Locate the cell with the specified text and output its (x, y) center coordinate. 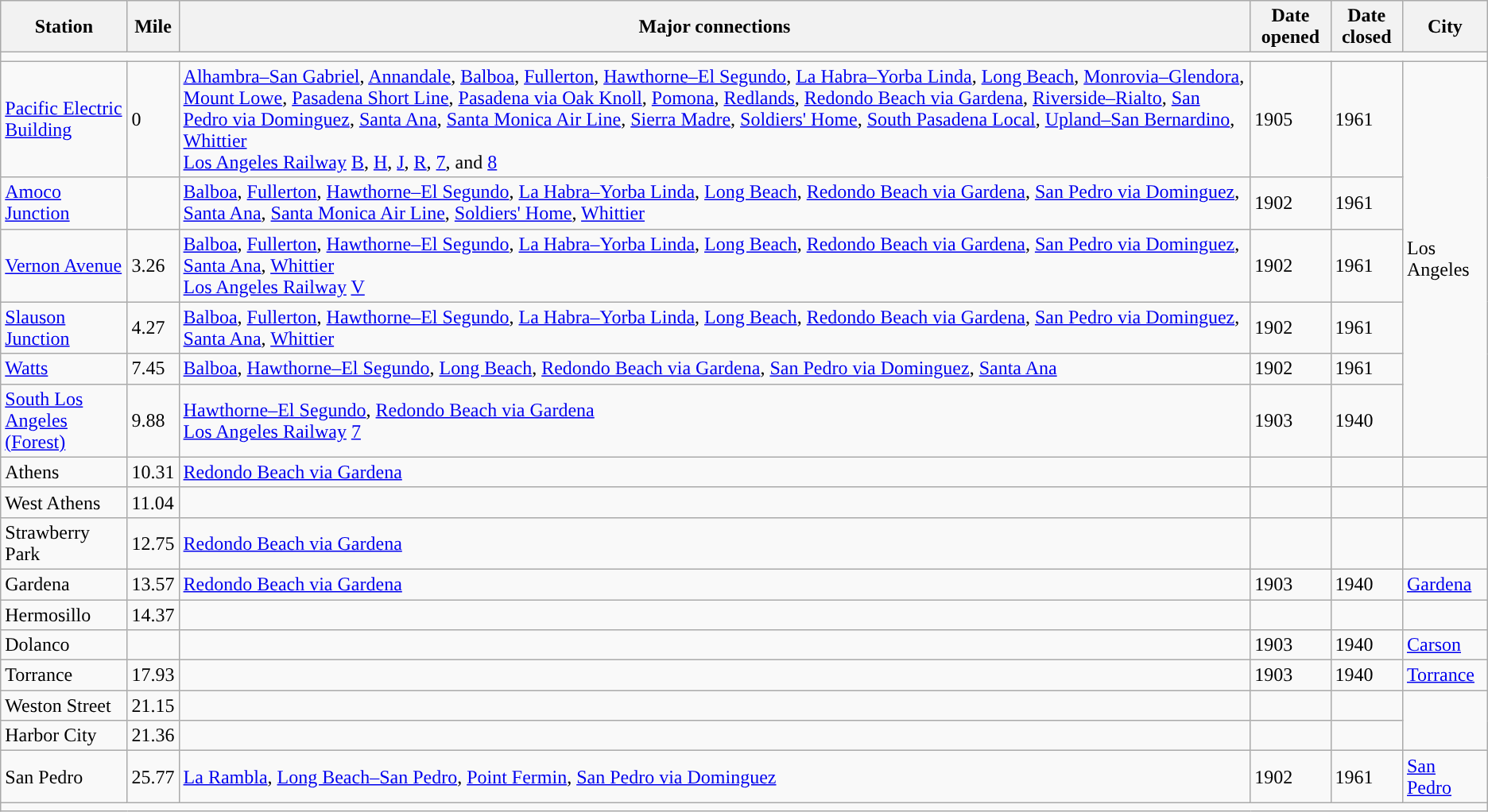
17.93 (153, 675)
21.36 (153, 736)
Athens (64, 472)
Weston Street (64, 706)
Harbor City (64, 736)
Major connections (715, 27)
4.27 (153, 327)
25.77 (153, 777)
3.26 (153, 265)
Strawberry Park (64, 543)
11.04 (153, 502)
City (1445, 27)
Balboa, Hawthorne–El Segundo, Long Beach, Redondo Beach via Gardena, San Pedro via Dominguez, Santa Ana (715, 369)
Amoco Junction (64, 203)
Date closed (1366, 27)
South Los Angeles(Forest) (64, 420)
Vernon Avenue (64, 265)
Hawthorne–El Segundo, Redondo Beach via GardenaLos Angeles Railway 7 (715, 420)
1905 (1291, 119)
10.31 (153, 472)
Watts (64, 369)
7.45 (153, 369)
West Athens (64, 502)
14.37 (153, 614)
Hermosillo (64, 614)
Mile (153, 27)
21.15 (153, 706)
12.75 (153, 543)
Dolanco (64, 645)
9.88 (153, 420)
Pacific Electric Building (64, 119)
Slauson Junction (64, 327)
Station (64, 27)
Carson (1445, 645)
13.57 (153, 584)
Date opened (1291, 27)
Balboa, Fullerton, Hawthorne–El Segundo, La Habra–Yorba Linda, Long Beach, Redondo Beach via Gardena, San Pedro via Dominguez, Santa Ana, Whittier (715, 327)
0 (153, 119)
La Rambla, Long Beach–San Pedro, Point Fermin, San Pedro via Dominguez (715, 777)
Los Angeles (1445, 259)
